Pinpoint the cell where the given text exists, returning its (x, y) midpoint coordinate. 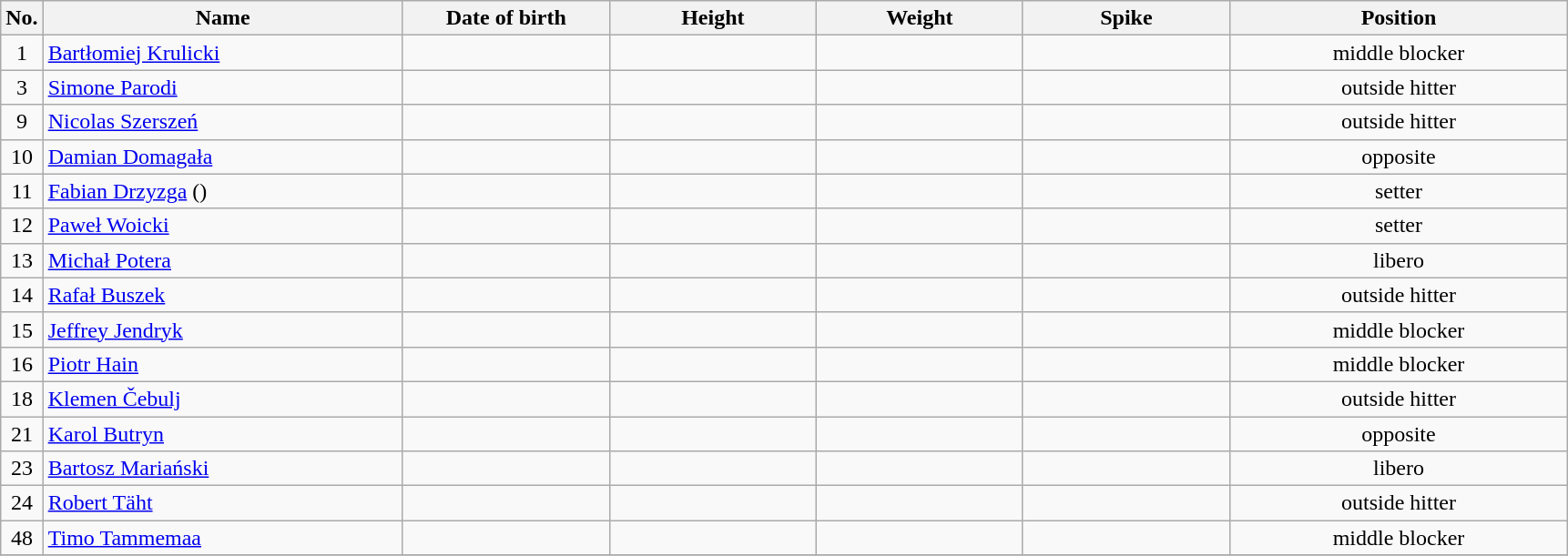
Rafał Buszek (222, 295)
Paweł Woicki (222, 226)
18 (22, 399)
Spike (1125, 18)
Simone Parodi (222, 87)
Name (222, 18)
24 (22, 503)
15 (22, 329)
Jeffrey Jendryk (222, 329)
13 (22, 260)
Height (712, 18)
11 (22, 191)
Piotr Hain (222, 364)
Michał Potera (222, 260)
9 (22, 122)
Damian Domagała (222, 157)
12 (22, 226)
Klemen Čebulj (222, 399)
Timo Tammemaa (222, 538)
Weight (920, 18)
Bartosz Mariański (222, 469)
21 (22, 434)
Fabian Drzyzga () (222, 191)
No. (22, 18)
Position (1399, 18)
10 (22, 157)
Robert Täht (222, 503)
3 (22, 87)
Nicolas Szerszeń (222, 122)
23 (22, 469)
1 (22, 53)
Bartłomiej Krulicki (222, 53)
48 (22, 538)
Date of birth (506, 18)
14 (22, 295)
Karol Butryn (222, 434)
16 (22, 364)
